Output the (x, y) coordinate of the center of the cell containing the given text.  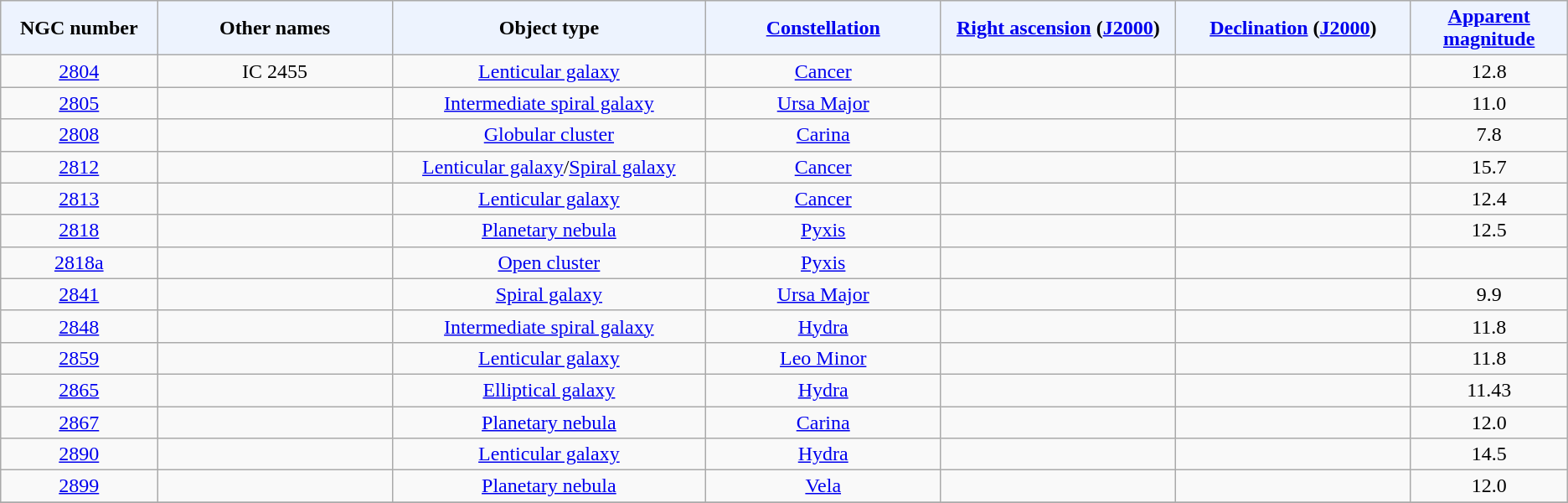
Globular cluster (549, 135)
2812 (79, 167)
2859 (79, 358)
Other names (275, 29)
12.4 (1489, 199)
2808 (79, 135)
Declination (J2000) (1293, 29)
9.9 (1489, 294)
Elliptical galaxy (549, 390)
11.0 (1489, 103)
IC 2455 (275, 71)
Object type (549, 29)
2804 (79, 71)
Spiral galaxy (549, 294)
2890 (79, 454)
2841 (79, 294)
Right ascension (J2000) (1059, 29)
Constellation (823, 29)
2865 (79, 390)
2818 (79, 231)
12.8 (1489, 71)
7.8 (1489, 135)
2899 (79, 486)
2805 (79, 103)
15.7 (1489, 167)
Apparent magnitude (1489, 29)
Vela (823, 486)
14.5 (1489, 454)
2813 (79, 199)
2867 (79, 422)
11.43 (1489, 390)
Leo Minor (823, 358)
2848 (79, 326)
Open cluster (549, 262)
NGC number (79, 29)
12.5 (1489, 231)
2818a (79, 262)
Lenticular galaxy/Spiral galaxy (549, 167)
